Detect which cell encompasses the target text, then output its [x, y] center coordinate. 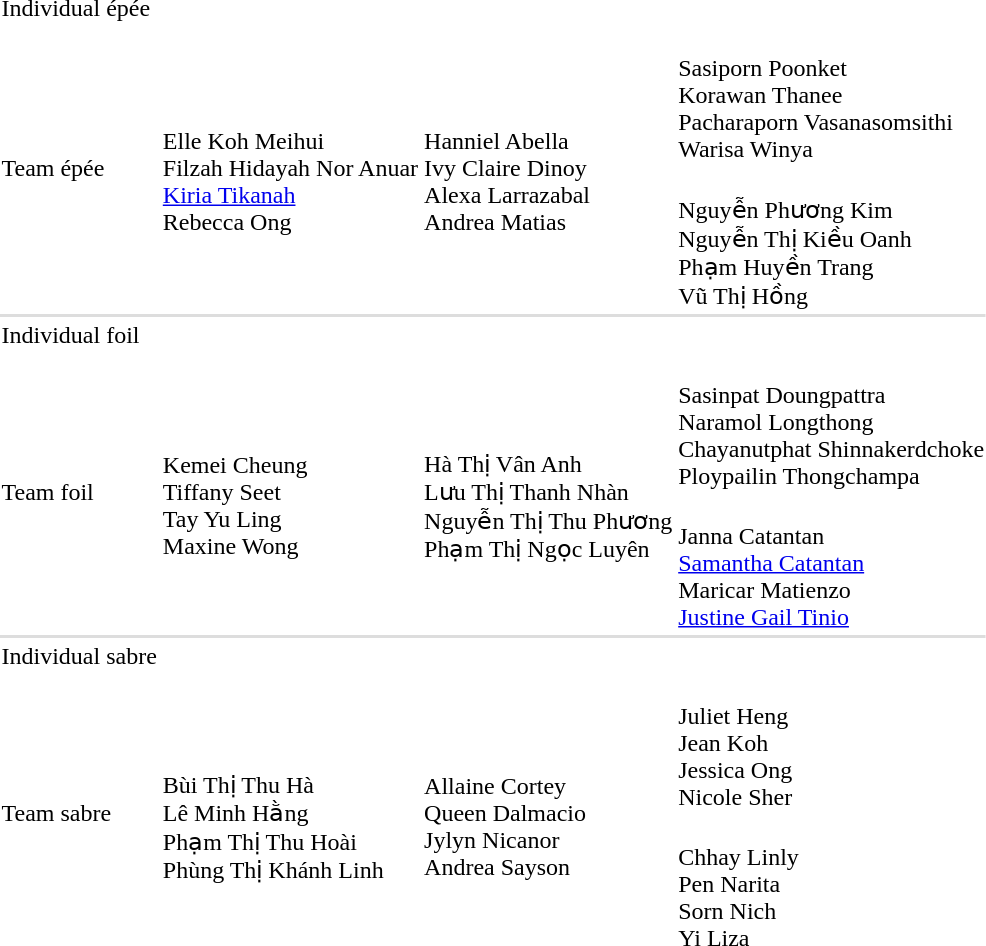
Juliet HengJean KohJessica OngNicole Sher [832, 743]
Team foil [79, 492]
Janna CatantanSamantha CatantanMaricar MatienzoJustine Gail Tinio [832, 563]
Elle Koh MeihuiFilzah Hidayah Nor AnuarKiria TikanahRebecca Ong [290, 168]
Hanniel AbellaIvy Claire DinoyAlexa LarrazabalAndrea Matias [548, 168]
Kemei CheungTiffany SeetTay Yu LingMaxine Wong [290, 492]
Team épée [79, 168]
Nguyễn Phương KimNguyễn Thị Kiều OanhPhạm Huyền TrangVũ Thị Hồng [832, 239]
Individual sabre [79, 656]
Sasinpat DoungpattraNaramol LongthongChayanutphat ShinnakerdchokePloypailin Thongchampa [832, 422]
Sasiporn PoonketKorawan ThaneePacharaporn VasanasomsithiWarisa Winya [832, 95]
Individual foil [79, 335]
Hà Thị Vân AnhLưu Thị Thanh NhànNguyễn Thị Thu PhươngPhạm Thị Ngọc Luyên [548, 492]
